Pinpoint the cell where the given text exists, returning its [x, y] midpoint coordinate. 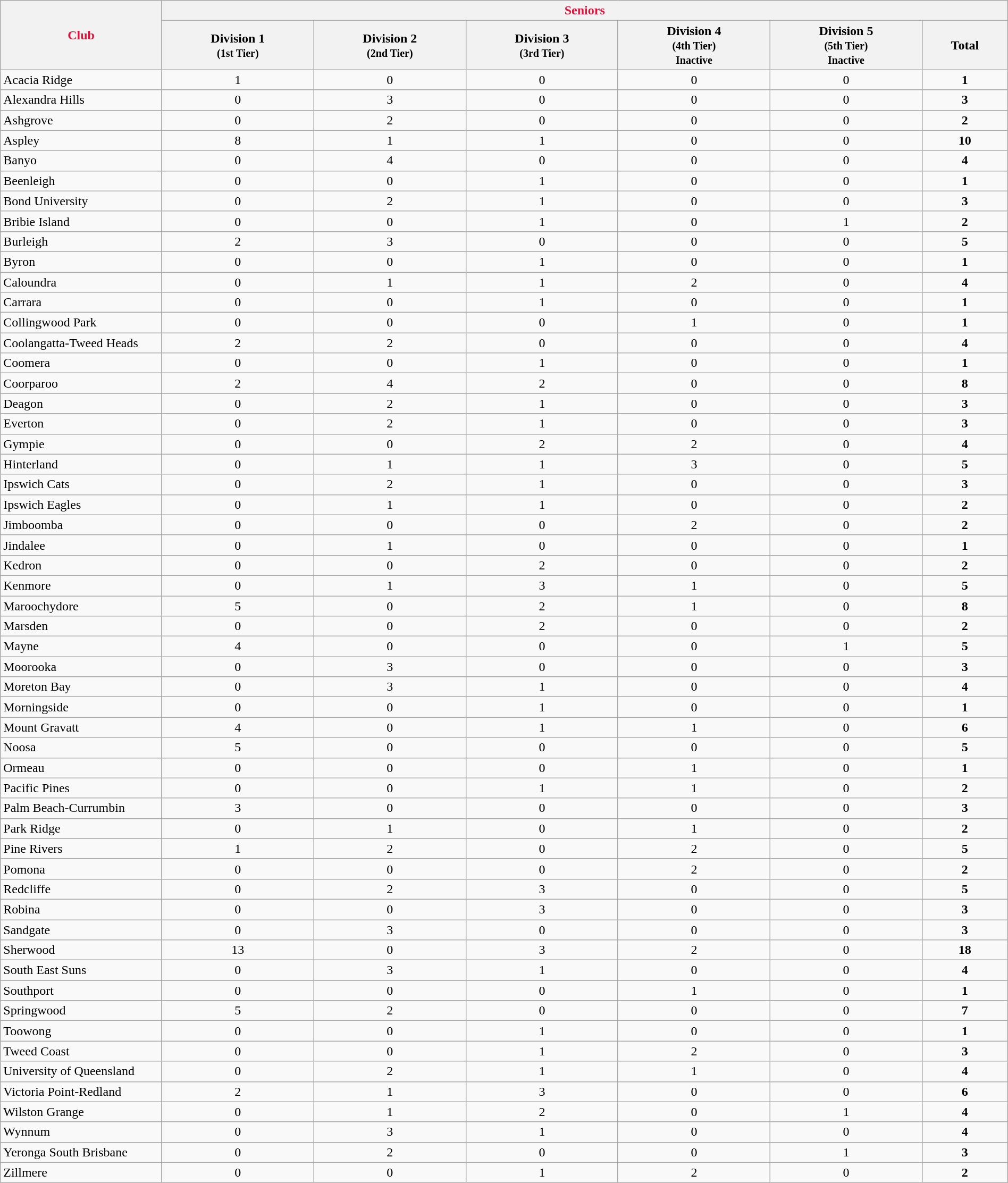
7 [964, 1011]
University of Queensland [81, 1071]
Victoria Point-Redland [81, 1092]
Hinterland [81, 464]
Sandgate [81, 930]
Collingwood Park [81, 323]
Coomera [81, 363]
Noosa [81, 748]
Moreton Bay [81, 687]
Byron [81, 262]
Marsden [81, 626]
Beenleigh [81, 181]
Alexandra Hills [81, 100]
Maroochydore [81, 606]
Morningside [81, 707]
Banyo [81, 161]
Mayne [81, 647]
Pomona [81, 869]
Jimboomba [81, 525]
Division 1 (1st Tier) [238, 45]
18 [964, 950]
13 [238, 950]
Toowong [81, 1031]
Gympie [81, 444]
Kedron [81, 565]
Redcliffe [81, 889]
Yeronga South Brisbane [81, 1152]
Robina [81, 909]
Kenmore [81, 585]
Ashgrove [81, 120]
Acacia Ridge [81, 80]
Seniors [585, 11]
Ipswich Cats [81, 484]
Deagon [81, 404]
Caloundra [81, 282]
Aspley [81, 140]
Ipswich Eagles [81, 505]
Coolangatta-Tweed Heads [81, 343]
Springwood [81, 1011]
Wynnum [81, 1132]
Everton [81, 424]
Mount Gravatt [81, 727]
Total [964, 45]
South East Suns [81, 970]
Southport [81, 991]
Jindalee [81, 545]
Club [81, 35]
Bond University [81, 201]
Burleigh [81, 241]
Pine Rivers [81, 849]
Moorooka [81, 667]
Tweed Coast [81, 1051]
Division 3 (3rd Tier) [542, 45]
10 [964, 140]
Division 4 (4th Tier) Inactive [694, 45]
Palm Beach-Currumbin [81, 808]
Division 5 (5th Tier) Inactive [846, 45]
Zillmere [81, 1172]
Pacific Pines [81, 788]
Park Ridge [81, 828]
Sherwood [81, 950]
Coorparoo [81, 383]
Ormeau [81, 768]
Division 2 (2nd Tier) [390, 45]
Carrara [81, 303]
Bribie Island [81, 221]
Wilston Grange [81, 1112]
